Detect which cell encompasses the target text, then output its (X, Y) center coordinate. 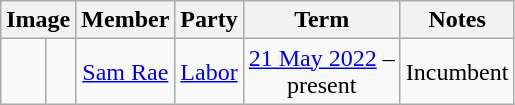
Incumbent (457, 72)
Member (126, 20)
Term (322, 20)
Sam Rae (126, 72)
Labor (209, 72)
Notes (457, 20)
Image (38, 20)
21 May 2022 –present (322, 72)
Party (209, 20)
